Provide the (x, y) coordinate of the cell's center where the given text is located.  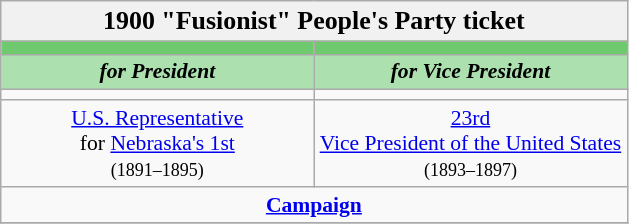
Campaign (314, 205)
U.S. Representativefor Nebraska's 1st(1891–1895) (158, 144)
1900 "Fusionist" People's Party ticket (314, 21)
for President (158, 72)
for Vice President (470, 72)
23rdVice President of the United States(1893–1897) (470, 144)
